For the text-containing cell, return its midpoint in [X, Y] coordinate format. 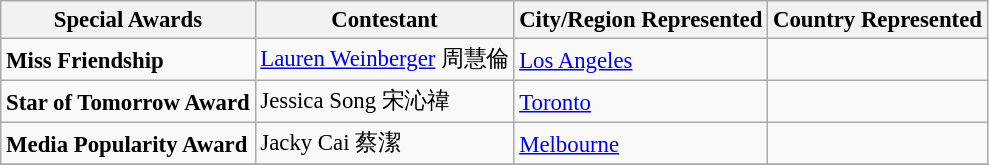
Special Awards [128, 20]
Star of Tomorrow Award [128, 102]
Miss Friendship [128, 60]
Country Represented [878, 20]
Toronto [641, 102]
Jessica Song 宋沁禕 [384, 102]
Media Popularity Award [128, 144]
Lauren Weinberger 周慧倫 [384, 60]
Contestant [384, 20]
Los Angeles [641, 60]
Jacky Cai 蔡潔 [384, 144]
City/Region Represented [641, 20]
Melbourne [641, 144]
